Provide the (X, Y) coordinate of the cell's center where the given text is located.  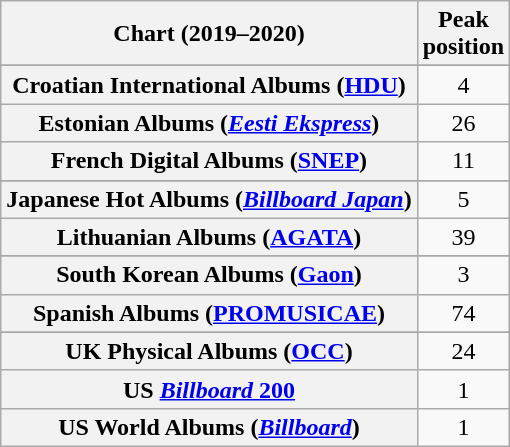
39 (463, 237)
French Digital Albums (SNEP) (209, 161)
3 (463, 275)
Croatian International Albums (HDU) (209, 85)
Chart (2019–2020) (209, 34)
UK Physical Albums (OCC) (209, 351)
Japanese Hot Albums (Billboard Japan) (209, 199)
Spanish Albums (PROMUSICAE) (209, 313)
4 (463, 85)
US Billboard 200 (209, 389)
Estonian Albums (Eesti Ekspress) (209, 123)
Lithuanian Albums (AGATA) (209, 237)
South Korean Albums (Gaon) (209, 275)
US World Albums (Billboard) (209, 427)
26 (463, 123)
11 (463, 161)
5 (463, 199)
24 (463, 351)
Peakposition (463, 34)
74 (463, 313)
